Locate the cell with the specified text and output its [X, Y] center coordinate. 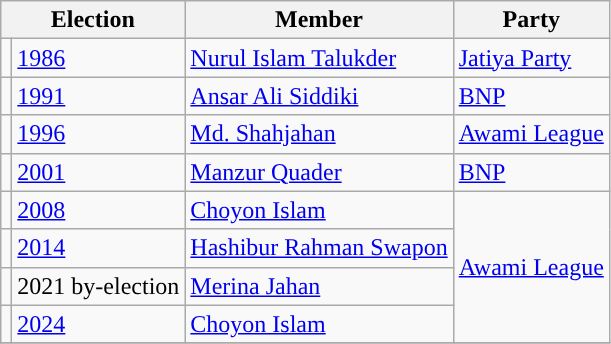
1986 [98, 58]
2014 [98, 248]
Manzur Quader [319, 172]
1996 [98, 134]
Jatiya Party [531, 58]
Ansar Ali Siddiki [319, 96]
2008 [98, 210]
Md. Shahjahan [319, 134]
Party [531, 20]
Hashibur Rahman Swapon [319, 248]
Election [93, 20]
2024 [98, 324]
Merina Jahan [319, 286]
2001 [98, 172]
Member [319, 20]
2021 by-election [98, 286]
1991 [98, 96]
Nurul Islam Talukder [319, 58]
